From the cell containing the given text, extract its center point as (X, Y) coordinate. 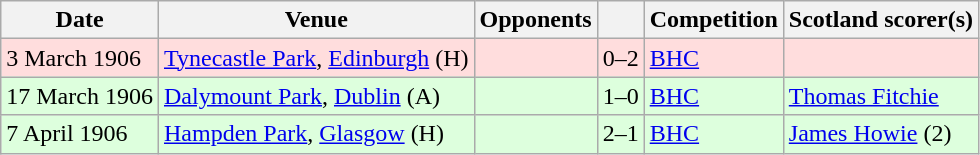
Hampden Park, Glasgow (H) (316, 134)
Scotland scorer(s) (880, 20)
Thomas Fitchie (880, 96)
17 March 1906 (80, 96)
Date (80, 20)
3 March 1906 (80, 58)
Dalymount Park, Dublin (A) (316, 96)
Tynecastle Park, Edinburgh (H) (316, 58)
James Howie (2) (880, 134)
Competition (714, 20)
1–0 (620, 96)
Opponents (536, 20)
0–2 (620, 58)
Venue (316, 20)
2–1 (620, 134)
7 April 1906 (80, 134)
